Identify which cell holds the provided text, then report its (X, Y) central coordinate. 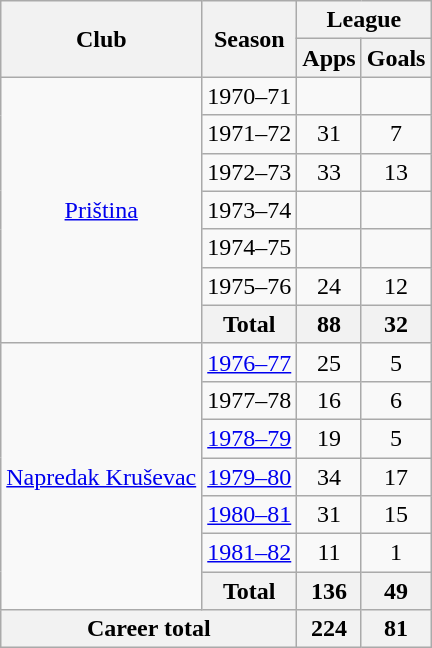
17 (396, 477)
Season (250, 39)
1977–78 (250, 400)
49 (396, 591)
Apps (329, 58)
7 (396, 134)
25 (329, 362)
1970–71 (250, 96)
Goals (396, 58)
1981–82 (250, 553)
1978–79 (250, 438)
1971–72 (250, 134)
1972–73 (250, 172)
12 (396, 286)
88 (329, 324)
1974–75 (250, 248)
Club (102, 39)
19 (329, 438)
1973–74 (250, 210)
13 (396, 172)
33 (329, 172)
224 (329, 629)
1980–81 (250, 515)
Priština (102, 210)
1976–77 (250, 362)
Napredak Kruševac (102, 476)
81 (396, 629)
League (364, 20)
11 (329, 553)
16 (329, 400)
6 (396, 400)
1 (396, 553)
136 (329, 591)
34 (329, 477)
1975–76 (250, 286)
Career total (149, 629)
24 (329, 286)
15 (396, 515)
1979–80 (250, 477)
32 (396, 324)
